Detect which cell encompasses the target text, then output its [x, y] center coordinate. 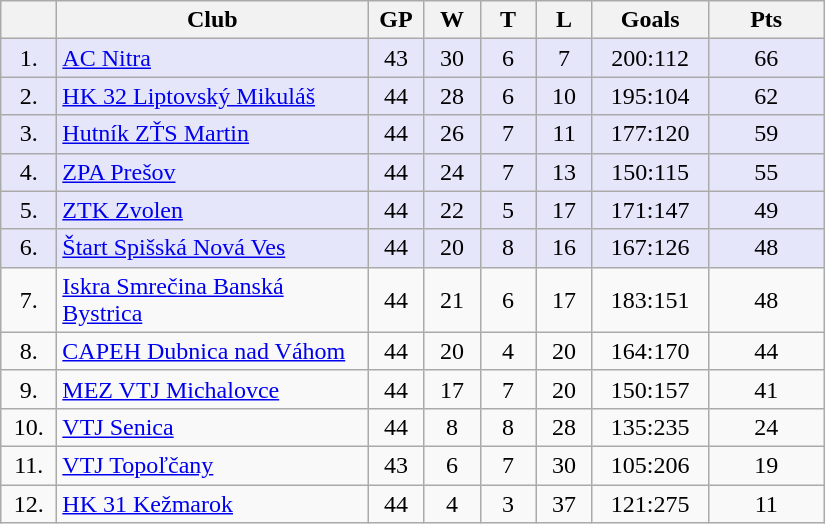
1. [29, 58]
10 [564, 96]
ZTK Zvolen [212, 210]
8. [29, 351]
AC Nitra [212, 58]
Goals [650, 20]
VTJ Topoľčany [212, 465]
171:147 [650, 210]
HK 31 Kežmarok [212, 503]
Iskra Smrečina Banská Bystrica [212, 300]
Club [212, 20]
121:275 [650, 503]
21 [452, 300]
105:206 [650, 465]
55 [766, 172]
49 [766, 210]
Hutník ZŤS Martin [212, 134]
Pts [766, 20]
VTJ Senica [212, 427]
9. [29, 389]
11. [29, 465]
T [508, 20]
HK 32 Liptovský Mikuláš [212, 96]
4. [29, 172]
3. [29, 134]
16 [564, 248]
12. [29, 503]
W [452, 20]
41 [766, 389]
MEZ VTJ Michalovce [212, 389]
2. [29, 96]
62 [766, 96]
ZPA Prešov [212, 172]
10. [29, 427]
Štart Spišská Nová Ves [212, 248]
167:126 [650, 248]
200:112 [650, 58]
7. [29, 300]
13 [564, 172]
150:115 [650, 172]
CAPEH Dubnica nad Váhom [212, 351]
19 [766, 465]
6. [29, 248]
5. [29, 210]
22 [452, 210]
59 [766, 134]
26 [452, 134]
GP [396, 20]
164:170 [650, 351]
135:235 [650, 427]
37 [564, 503]
66 [766, 58]
3 [508, 503]
5 [508, 210]
L [564, 20]
177:120 [650, 134]
183:151 [650, 300]
195:104 [650, 96]
150:157 [650, 389]
